Find where the given text appears and provide that cell's center as [X, Y] coordinate. 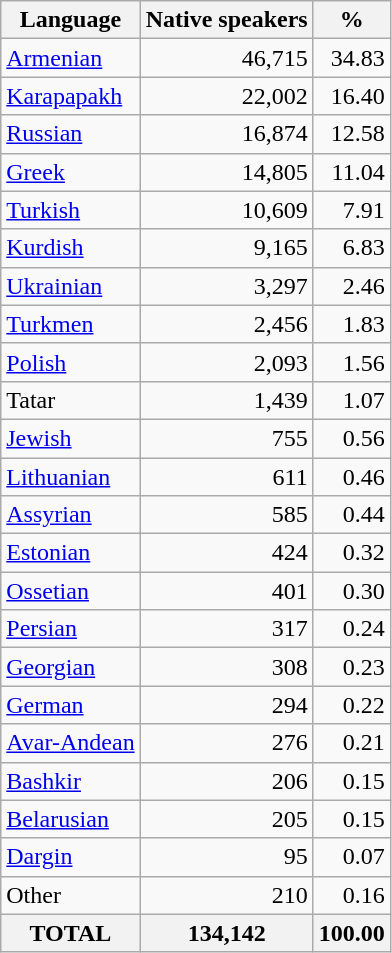
1.56 [352, 362]
TOTAL [70, 933]
0.44 [352, 515]
755 [226, 438]
585 [226, 515]
Native speakers [226, 20]
0.23 [352, 667]
276 [226, 743]
1.07 [352, 400]
Ossetian [70, 591]
611 [226, 477]
34.83 [352, 58]
Language [70, 20]
Polish [70, 362]
3,297 [226, 286]
Belarusian [70, 819]
Lithuanian [70, 477]
6.83 [352, 248]
0.16 [352, 895]
Tatar [70, 400]
% [352, 20]
Estonian [70, 553]
95 [226, 857]
0.30 [352, 591]
401 [226, 591]
0.24 [352, 629]
22,002 [226, 96]
Other [70, 895]
0.32 [352, 553]
100.00 [352, 933]
2,456 [226, 324]
Dargin [70, 857]
Karapapakh [70, 96]
11.04 [352, 172]
10,609 [226, 210]
0.22 [352, 705]
46,715 [226, 58]
16.40 [352, 96]
7.91 [352, 210]
294 [226, 705]
2.46 [352, 286]
424 [226, 553]
Avar-Andean [70, 743]
14,805 [226, 172]
Georgian [70, 667]
0.21 [352, 743]
Jewish [70, 438]
134,142 [226, 933]
Assyrian [70, 515]
0.46 [352, 477]
0.56 [352, 438]
1,439 [226, 400]
Armenian [70, 58]
Turkmen [70, 324]
16,874 [226, 134]
12.58 [352, 134]
Bashkir [70, 781]
German [70, 705]
9,165 [226, 248]
Kurdish [70, 248]
0.07 [352, 857]
Turkish [70, 210]
308 [226, 667]
205 [226, 819]
Ukrainian [70, 286]
206 [226, 781]
210 [226, 895]
Persian [70, 629]
1.83 [352, 324]
2,093 [226, 362]
Greek [70, 172]
Russian [70, 134]
317 [226, 629]
